Capture the cell that displays the provided text and extract its [x, y] central coordinate. 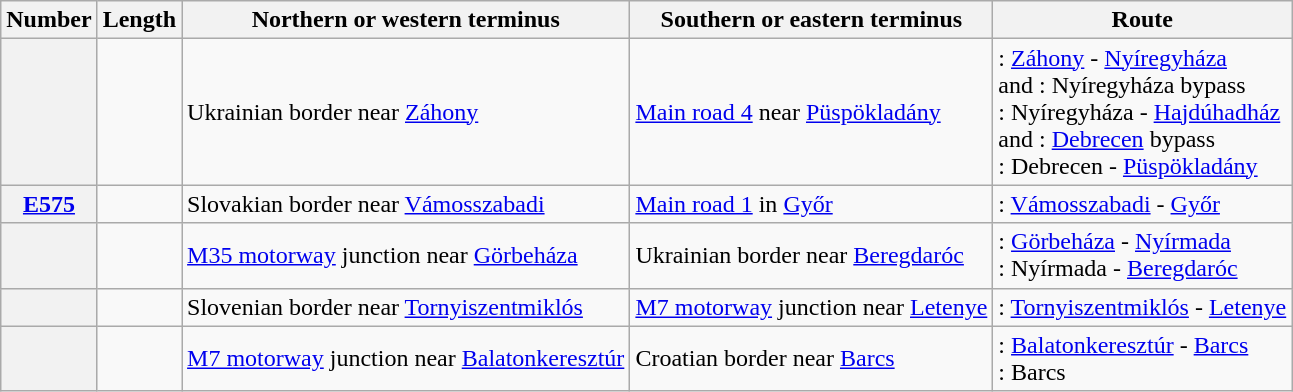
: Balatonkeresztúr - Barcs: Barcs [1142, 358]
: Görbeháza - Nyírmada: Nyírmada - Beregdaróc [1142, 256]
Southern or eastern terminus [812, 20]
Ukrainian border near Záhony [406, 112]
: Záhony - Nyíregyháza and : Nyíregyháza bypass: Nyíregyháza - Hajdúhadház and : Debrecen bypass: Debrecen - Püspökladány [1142, 112]
Slovakian border near Vámosszabadi [406, 204]
: Tornyiszentmiklós - Letenye [1142, 307]
Main road 1 in Győr [812, 204]
Main road 4 near Püspökladány [812, 112]
Slovenian border near Tornyiszentmiklós [406, 307]
Northern or western terminus [406, 20]
M35 motorway junction near Görbeháza [406, 256]
: Vámosszabadi - Győr [1142, 204]
Croatian border near Barcs [812, 358]
E575 [49, 204]
Route [1142, 20]
Length [139, 20]
Number [49, 20]
M7 motorway junction near Letenye [812, 307]
M7 motorway junction near Balatonkeresztúr [406, 358]
Ukrainian border near Beregdaróc [812, 256]
